Provide the (X, Y) coordinate of the cell's center where the given text is located.  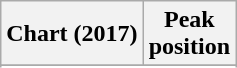
Chart (2017) (72, 34)
Peak position (189, 34)
